From the cell containing the given text, extract its center point as (X, Y) coordinate. 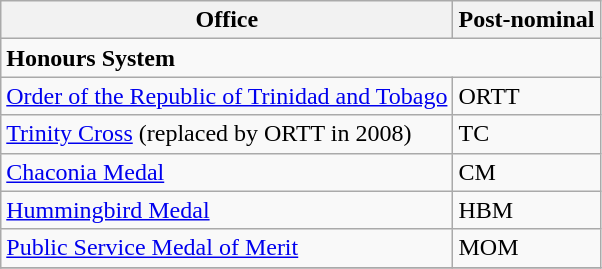
HBM (526, 210)
Honours System (300, 58)
Trinity Cross (replaced by ORTT in 2008) (227, 134)
ORTT (526, 96)
TC (526, 134)
Hummingbird Medal (227, 210)
Order of the Republic of Trinidad and Tobago (227, 96)
CM (526, 172)
Public Service Medal of Merit (227, 248)
Office (227, 20)
MOM (526, 248)
Chaconia Medal (227, 172)
Post-nominal (526, 20)
